Output the [x, y] coordinate of the center of the cell containing the given text.  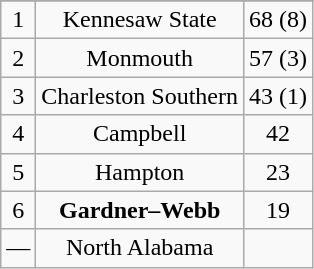
5 [18, 172]
1 [18, 20]
6 [18, 210]
3 [18, 96]
Kennesaw State [140, 20]
Campbell [140, 134]
19 [278, 210]
68 (8) [278, 20]
Hampton [140, 172]
Monmouth [140, 58]
— [18, 248]
43 (1) [278, 96]
2 [18, 58]
Charleston Southern [140, 96]
57 (3) [278, 58]
North Alabama [140, 248]
23 [278, 172]
4 [18, 134]
Gardner–Webb [140, 210]
42 [278, 134]
